Capture the cell that displays the provided text and extract its [X, Y] central coordinate. 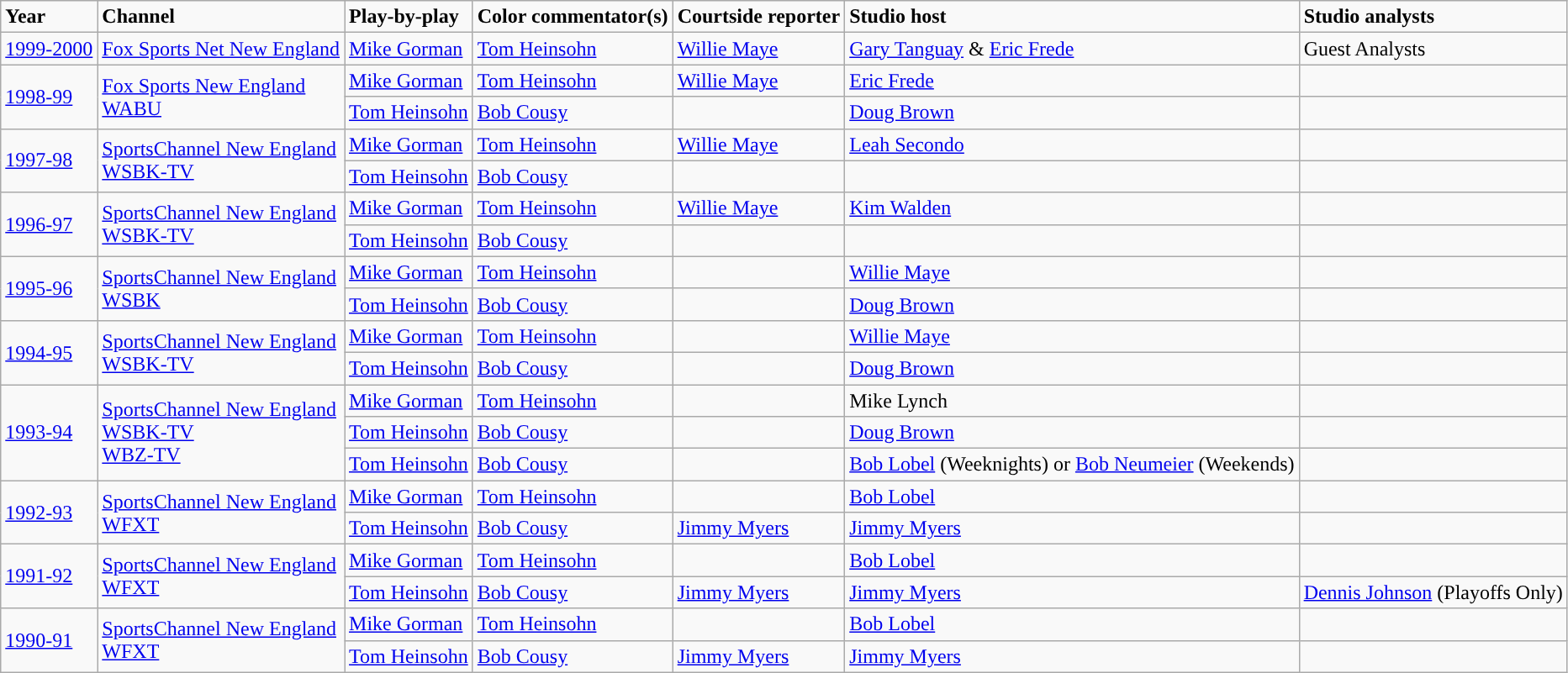
1990-91 [49, 640]
Leah Secondo [1072, 145]
1997-98 [49, 160]
Fox Sports Net New England [221, 49]
SportsChannel New EnglandWSBK-TVWBZ-TV [221, 433]
Studio analysts [1433, 17]
Kim Walden [1072, 208]
Gary Tanguay & Eric Frede [1072, 49]
Fox Sports New EnglandWABU [221, 97]
Dennis Johnson (Playoffs Only) [1433, 592]
Mike Lynch [1072, 401]
Play-by-play [409, 17]
Bob Lobel (Weeknights) or Bob Neumeier (Weekends) [1072, 465]
1992-93 [49, 513]
1994-95 [49, 352]
1995-96 [49, 288]
Eric Frede [1072, 81]
1998-99 [49, 97]
Channel [221, 17]
1996-97 [49, 224]
Color commentator(s) [573, 17]
1999-2000 [49, 49]
Guest Analysts [1433, 49]
Year [49, 17]
1991-92 [49, 576]
SportsChannel New EnglandWSBK [221, 288]
Courtside reporter [758, 17]
Studio host [1072, 17]
1993-94 [49, 433]
